Search for the cell housing the specified text and yield its (X, Y) center coordinate. 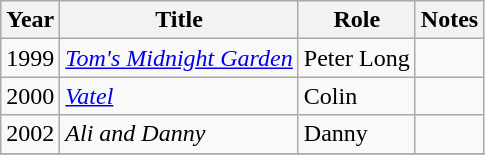
Year (30, 20)
Ali and Danny (179, 134)
Tom's Midnight Garden (179, 58)
Role (356, 20)
Notes (449, 20)
Peter Long (356, 58)
Colin (356, 96)
Title (179, 20)
2002 (30, 134)
1999 (30, 58)
2000 (30, 96)
Vatel (179, 96)
Danny (356, 134)
